Provide the [x, y] coordinate of the cell's center where the given text is located.  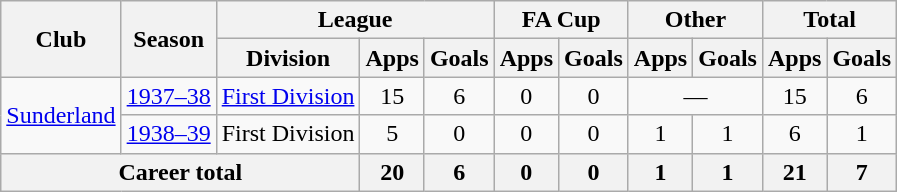
1938–39 [168, 134]
21 [794, 172]
20 [392, 172]
League [355, 20]
Sunderland [61, 115]
FA Cup [561, 20]
Season [168, 39]
Other [695, 20]
— [695, 96]
5 [392, 134]
Club [61, 39]
7 [862, 172]
Career total [180, 172]
Total [829, 20]
Division [288, 58]
1937–38 [168, 96]
